Scan for the cell matching the given text and deliver its [X, Y] coordinate at center. 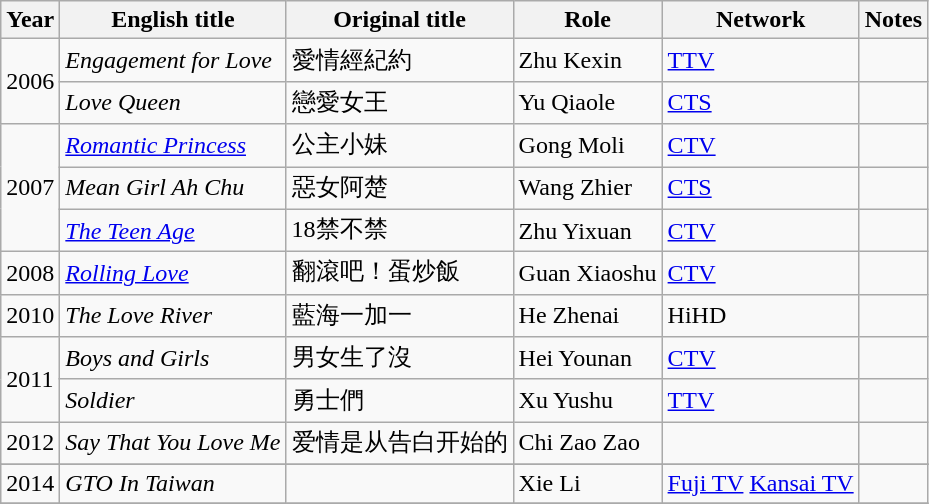
2014 [30, 483]
Role [588, 20]
翻滾吧！蛋炒飯 [400, 274]
He Zhenai [588, 316]
Engagement for Love [173, 60]
18禁不禁 [400, 230]
2011 [30, 380]
公主小妹 [400, 146]
Boys and Girls [173, 358]
愛情經紀約 [400, 60]
Mean Girl Ah Chu [173, 188]
Original title [400, 20]
Say That You Love Me [173, 444]
Yu Qiaole [588, 102]
Network [760, 20]
Zhu Kexin [588, 60]
2010 [30, 316]
Wang Zhier [588, 188]
Gong Moli [588, 146]
GTO In Taiwan [173, 483]
Rolling Love [173, 274]
The Love River [173, 316]
Zhu Yixuan [588, 230]
English title [173, 20]
惡女阿楚 [400, 188]
Love Queen [173, 102]
戀愛女王 [400, 102]
Year [30, 20]
Soldier [173, 400]
Xie Li [588, 483]
Chi Zao Zao [588, 444]
2008 [30, 274]
藍海一加一 [400, 316]
Guan Xiaoshu [588, 274]
HiHD [760, 316]
2006 [30, 82]
Xu Yushu [588, 400]
Fuji TV Kansai TV [760, 483]
爱情是从告白开始的 [400, 444]
Hei Younan [588, 358]
勇士們 [400, 400]
Romantic Princess [173, 146]
Notes [893, 20]
男女生了沒 [400, 358]
The Teen Age [173, 230]
2007 [30, 188]
2012 [30, 444]
